Search for the cell housing the specified text and yield its [x, y] center coordinate. 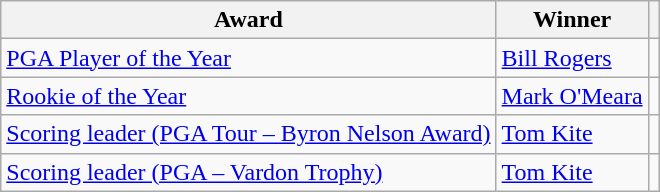
Mark O'Meara [572, 96]
Scoring leader (PGA Tour – Byron Nelson Award) [248, 134]
Rookie of the Year [248, 96]
Award [248, 20]
Scoring leader (PGA – Vardon Trophy) [248, 172]
PGA Player of the Year [248, 58]
Winner [572, 20]
Bill Rogers [572, 58]
